Return [x, y] of the center of cell containing provided text 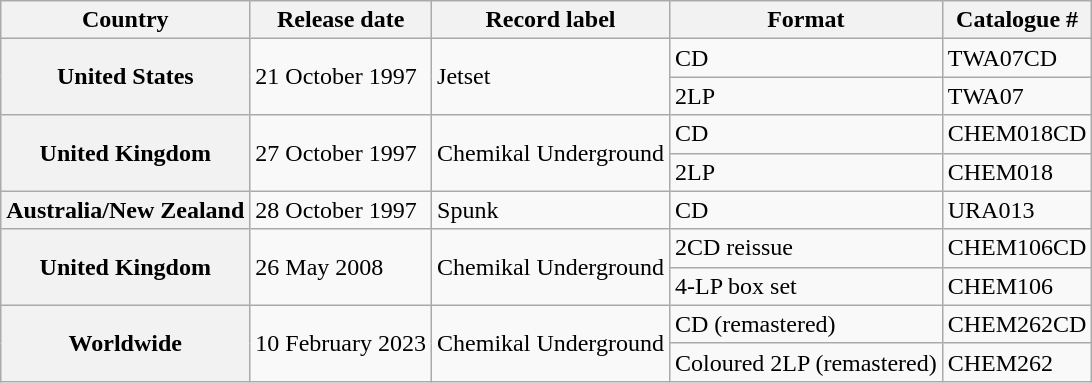
CHEM018 [1017, 172]
28 October 1997 [341, 210]
CD (remastered) [806, 324]
Australia/New Zealand [126, 210]
Release date [341, 20]
TWA07CD [1017, 58]
21 October 1997 [341, 77]
CHEM018CD [1017, 134]
United States [126, 77]
4-LP box set [806, 286]
CHEM262 [1017, 362]
URA013 [1017, 210]
CHEM262CD [1017, 324]
Jetset [551, 77]
27 October 1997 [341, 153]
TWA07 [1017, 96]
Catalogue # [1017, 20]
10 February 2023 [341, 343]
Format [806, 20]
Country [126, 20]
26 May 2008 [341, 267]
CHEM106 [1017, 286]
2CD reissue [806, 248]
Worldwide [126, 343]
Record label [551, 20]
CHEM106CD [1017, 248]
Spunk [551, 210]
Coloured 2LP (remastered) [806, 362]
